Detect which cell encompasses the target text, then output its (x, y) center coordinate. 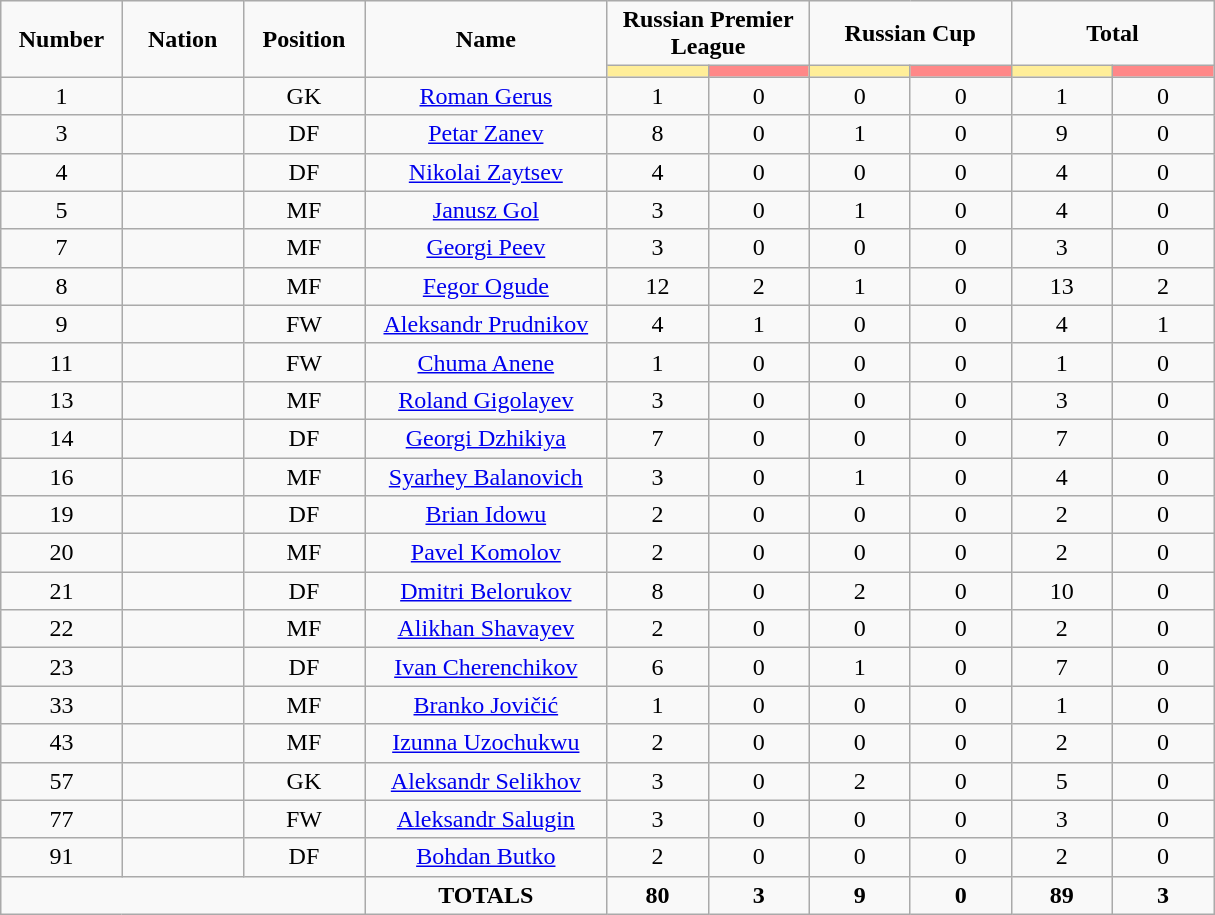
80 (658, 895)
Georgi Dzhikiya (486, 438)
Alikhan Shavayev (486, 629)
Brian Idowu (486, 515)
Roman Gerus (486, 96)
Branko Jovičić (486, 705)
43 (62, 743)
Roland Gigolayev (486, 400)
10 (1062, 591)
Position (304, 39)
Janusz Gol (486, 210)
Dmitri Belorukov (486, 591)
6 (658, 667)
Nikolai Zaytsev (486, 172)
Syarhey Balanovich (486, 477)
Aleksandr Prudnikov (486, 324)
Ivan Cherenchikov (486, 667)
20 (62, 553)
57 (62, 781)
22 (62, 629)
Bohdan Butko (486, 857)
Pavel Komolov (486, 553)
Number (62, 39)
89 (1062, 895)
Russian Cup (910, 34)
23 (62, 667)
14 (62, 438)
TOTALS (486, 895)
91 (62, 857)
12 (658, 286)
Name (486, 39)
77 (62, 819)
Nation (182, 39)
21 (62, 591)
Aleksandr Salugin (486, 819)
Petar Zanev (486, 134)
33 (62, 705)
11 (62, 362)
Total (1112, 34)
Georgi Peev (486, 248)
16 (62, 477)
Izunna Uzochukwu (486, 743)
Fegor Ogude (486, 286)
Russian Premier League (708, 34)
19 (62, 515)
Aleksandr Selikhov (486, 781)
Chuma Anene (486, 362)
